Locate the cell with the specified text and output its (X, Y) center coordinate. 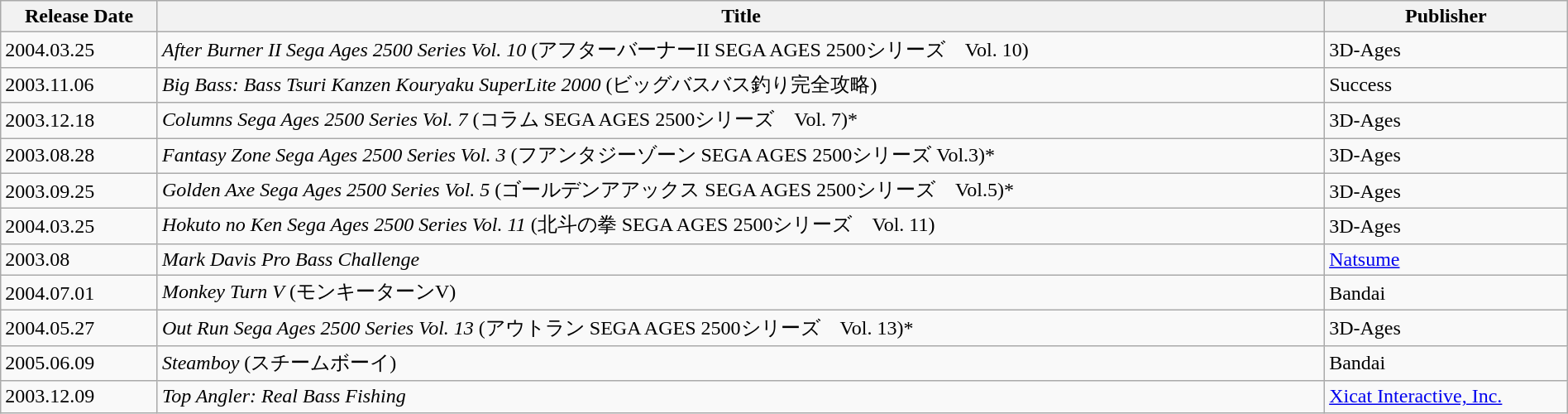
Fantasy Zone Sega Ages 2500 Series Vol. 3 (フアンタジーゾーン SEGA AGES 2500シリーズ Vol.3)* (741, 156)
Mark Davis Pro Bass Challenge (741, 259)
Natsume (1446, 259)
2003.09.25 (79, 190)
Release Date (79, 17)
Columns Sega Ages 2500 Series Vol. 7 (コラム SEGA AGES 2500シリーズ Vol. 7)* (741, 121)
Big Bass: Bass Tsuri Kanzen Kouryaku SuperLite 2000 (ビッグバスバス釣り完全攻略) (741, 84)
2004.05.27 (79, 328)
Xicat Interactive, Inc. (1446, 397)
2003.12.09 (79, 397)
Top Angler: Real Bass Fishing (741, 397)
Hokuto no Ken Sega Ages 2500 Series Vol. 11 (北斗の拳 SEGA AGES 2500シリーズ Vol. 11) (741, 227)
2003.08 (79, 259)
Title (741, 17)
2003.12.18 (79, 121)
After Burner II Sega Ages 2500 Series Vol. 10 (アフターバーナーII SEGA AGES 2500シリーズ Vol. 10) (741, 50)
2005.06.09 (79, 363)
Publisher (1446, 17)
Golden Axe Sega Ages 2500 Series Vol. 5 (ゴールデンアアックス SEGA AGES 2500シリーズ Vol.5)* (741, 190)
Steamboy (スチームボーイ) (741, 363)
Out Run Sega Ages 2500 Series Vol. 13 (アウトラン SEGA AGES 2500シリーズ Vol. 13)* (741, 328)
2004.07.01 (79, 293)
Success (1446, 84)
2003.08.28 (79, 156)
2003.11.06 (79, 84)
Monkey Turn V (モンキーターンV) (741, 293)
